From the cell containing the given text, extract its center point as [X, Y] coordinate. 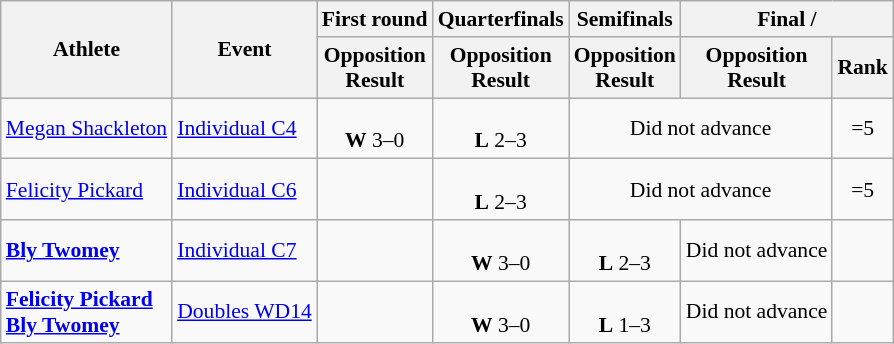
Doubles WD14 [244, 312]
Felicity Pickard [86, 190]
Individual C7 [244, 250]
Quarterfinals [501, 19]
L 1–3 [625, 312]
First round [375, 19]
Bly Twomey [86, 250]
Final / [787, 19]
Event [244, 50]
Rank [862, 68]
Felicity PickardBly Twomey [86, 312]
Semifinals [625, 19]
Individual C6 [244, 190]
Athlete [86, 50]
Individual C4 [244, 128]
Megan Shackleton [86, 128]
